Pinpoint the cell where the given text exists, returning its [x, y] midpoint coordinate. 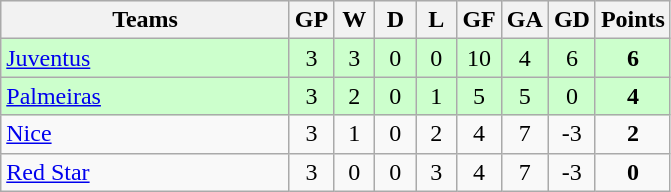
Juventus [146, 58]
Points [632, 20]
GF [479, 20]
GP [311, 20]
10 [479, 58]
Red Star [146, 172]
GA [524, 20]
Teams [146, 20]
GD [572, 20]
Palmeiras [146, 96]
D [396, 20]
W [354, 20]
Nice [146, 134]
L [436, 20]
